Scan for the cell matching the given text and deliver its [x, y] coordinate at center. 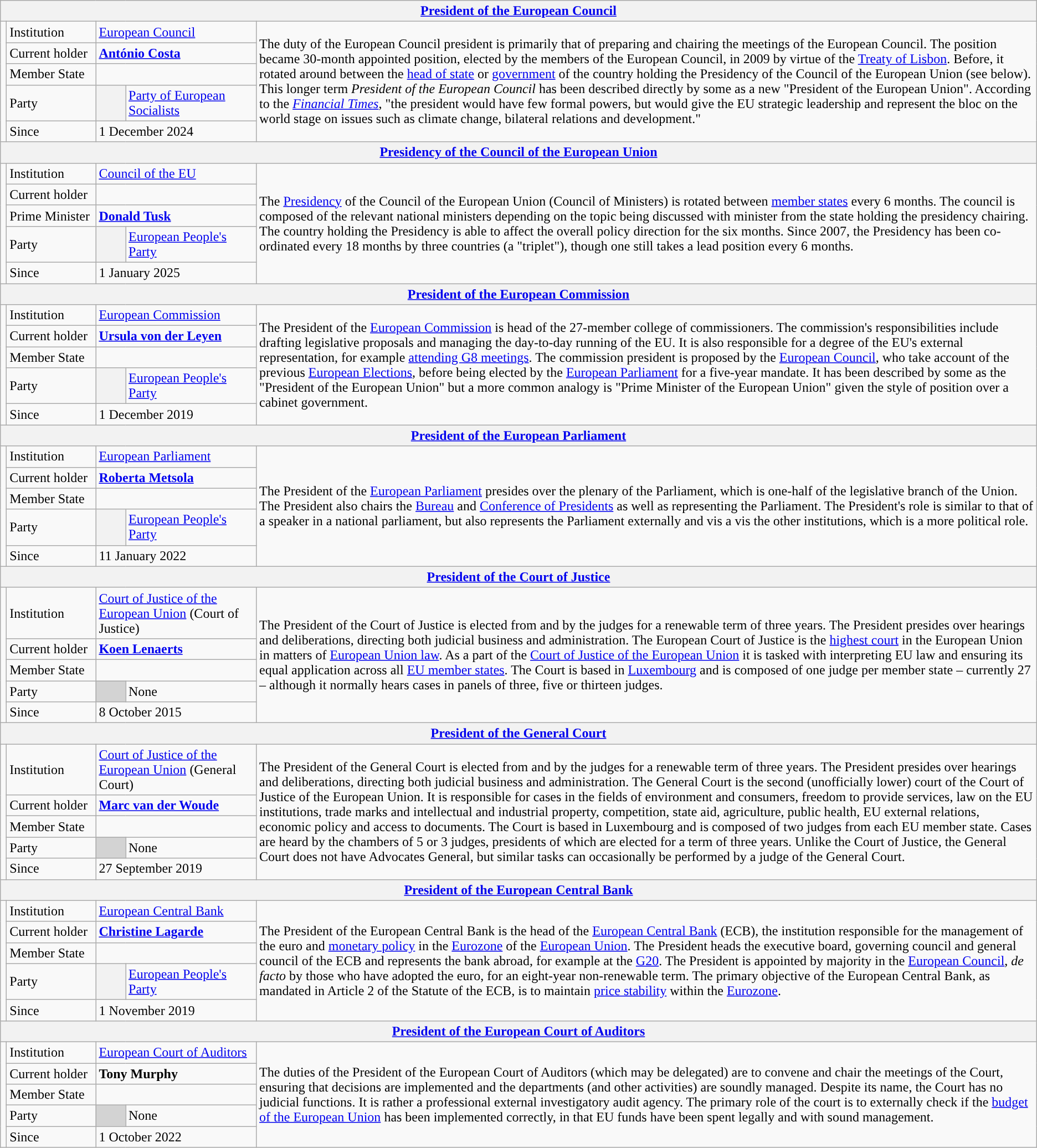
11 January 2022 [176, 556]
President of the European Central Bank [518, 890]
President of the European Commission [518, 294]
Donald Tusk [176, 216]
President of the General Court [518, 734]
1 January 2025 [176, 273]
President of the Court of Justice [518, 577]
European Court of Auditors [176, 1052]
European Council [176, 32]
European Central Bank [176, 911]
Court of Justice of the European Union (General Court) [176, 770]
Party of European Socialists [191, 103]
President of the European Council [518, 11]
Ursula von der Leyen [176, 336]
1 October 2022 [176, 1137]
1 December 2024 [176, 131]
Tony Murphy [176, 1073]
Koen Lenaerts [176, 649]
Marc van der Woude [176, 806]
António Costa [176, 53]
Roberta Metsola [176, 478]
European Parliament [176, 457]
Christine Lagarde [176, 932]
President of the European Court of Auditors [518, 1031]
1 December 2019 [176, 414]
Presidency of the Council of the European Union [518, 152]
European Commission [176, 315]
8 October 2015 [176, 713]
1 November 2019 [176, 1010]
Court of Justice of the European Union (Court of Justice) [176, 613]
Council of the EU [176, 173]
President of the European Parliament [518, 435]
27 September 2019 [176, 869]
Prime Minister [51, 216]
